From the cell containing the given text, extract its center point as (x, y) coordinate. 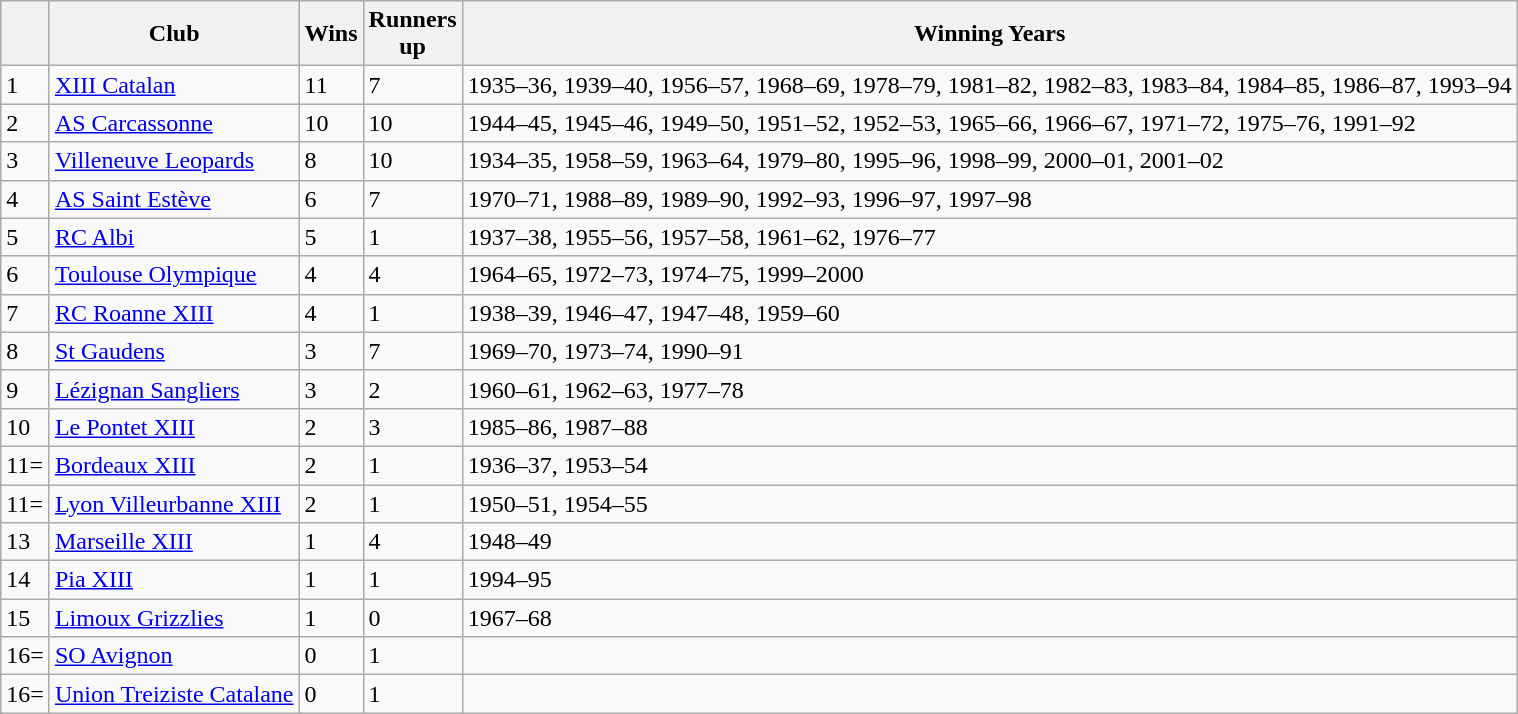
14 (26, 580)
1938–39, 1946–47, 1947–48, 1959–60 (990, 313)
Winning Years (990, 34)
AS Saint Estève (174, 199)
Pia XIII (174, 580)
1950–51, 1954–55 (990, 503)
Club (174, 34)
Lyon Villeurbanne XIII (174, 503)
Toulouse Olympique (174, 275)
11 (331, 85)
Marseille XIII (174, 542)
AS Carcassonne (174, 123)
1985–86, 1987–88 (990, 427)
1970–71, 1988–89, 1989–90, 1992–93, 1996–97, 1997–98 (990, 199)
St Gaudens (174, 351)
1964–65, 1972–73, 1974–75, 1999–2000 (990, 275)
Bordeaux XIII (174, 465)
Union Treiziste Catalane (174, 694)
9 (26, 389)
13 (26, 542)
1994–95 (990, 580)
1948–49 (990, 542)
Wins (331, 34)
RC Roanne XIII (174, 313)
Le Pontet XIII (174, 427)
XIII Catalan (174, 85)
1967–68 (990, 618)
Lézignan Sangliers (174, 389)
1935–36, 1939–40, 1956–57, 1968–69, 1978–79, 1981–82, 1982–83, 1983–84, 1984–85, 1986–87, 1993–94 (990, 85)
1944–45, 1945–46, 1949–50, 1951–52, 1952–53, 1965–66, 1966–67, 1971–72, 1975–76, 1991–92 (990, 123)
1969–70, 1973–74, 1990–91 (990, 351)
1960–61, 1962–63, 1977–78 (990, 389)
15 (26, 618)
1937–38, 1955–56, 1957–58, 1961–62, 1976–77 (990, 237)
SO Avignon (174, 656)
Limoux Grizzlies (174, 618)
Villeneuve Leopards (174, 161)
Runnersup (412, 34)
1934–35, 1958–59, 1963–64, 1979–80, 1995–96, 1998–99, 2000–01, 2001–02 (990, 161)
1936–37, 1953–54 (990, 465)
RC Albi (174, 237)
